For the text-containing cell, return its midpoint in (x, y) coordinate format. 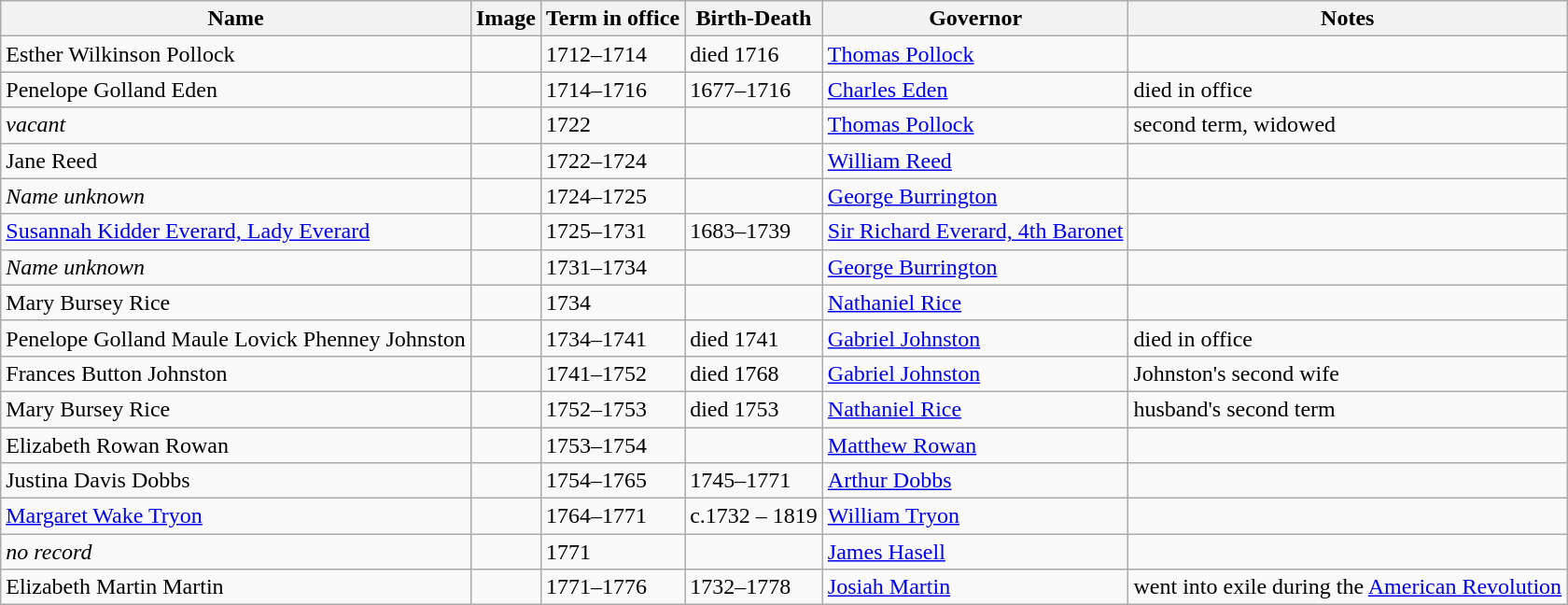
1722 (612, 125)
Penelope Golland Eden (236, 90)
1677–1716 (754, 90)
Notes (1348, 19)
James Hasell (975, 552)
1771 (612, 552)
William Reed (975, 161)
1731–1734 (612, 267)
1722–1724 (612, 161)
Jane Reed (236, 161)
1745–1771 (754, 481)
husband's second term (1348, 409)
Justina Davis Dobbs (236, 481)
1732–1778 (754, 587)
Frances Button Johnston (236, 373)
Charles Eden (975, 90)
Sir Richard Everard, 4th Baronet (975, 232)
William Tryon (975, 516)
died 1753 (754, 409)
1752–1753 (612, 409)
1734–1741 (612, 338)
1683–1739 (754, 232)
Term in office (612, 19)
1771–1776 (612, 587)
1725–1731 (612, 232)
1754–1765 (612, 481)
c.1732 – 1819 (754, 516)
Name (236, 19)
Esther Wilkinson Pollock (236, 54)
died 1716 (754, 54)
Governor (975, 19)
Birth-Death (754, 19)
1741–1752 (612, 373)
1734 (612, 302)
Susannah Kidder Everard, Lady Everard (236, 232)
died 1741 (754, 338)
Image (506, 19)
went into exile during the American Revolution (1348, 587)
Elizabeth Rowan Rowan (236, 445)
1753–1754 (612, 445)
Arthur Dobbs (975, 481)
Josiah Martin (975, 587)
1764–1771 (612, 516)
died 1768 (754, 373)
no record (236, 552)
Penelope Golland Maule Lovick Phenney Johnston (236, 338)
Elizabeth Martin Martin (236, 587)
second term, widowed (1348, 125)
vacant (236, 125)
1712–1714 (612, 54)
1724–1725 (612, 196)
Johnston's second wife (1348, 373)
Matthew Rowan (975, 445)
Margaret Wake Tryon (236, 516)
1714–1716 (612, 90)
